Return the [x, y] coordinate for the center point of the cell that contains the specified text.  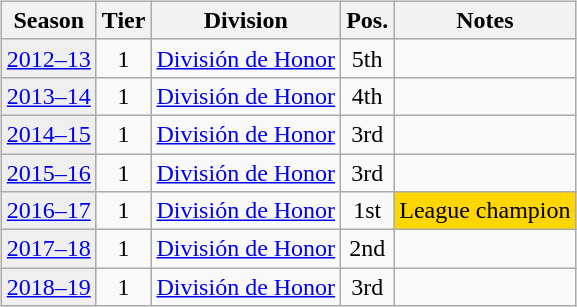
Season [48, 20]
2016–17 [48, 211]
2015–16 [48, 173]
Tier [124, 20]
Notes [485, 20]
4th [368, 96]
2017–18 [48, 249]
2012–13 [48, 58]
2013–14 [48, 96]
2018–19 [48, 287]
Division [246, 20]
1st [368, 211]
5th [368, 58]
League champion [485, 211]
2nd [368, 249]
Pos. [368, 20]
2014–15 [48, 134]
